Identify which cell holds the provided text, then report its [x, y] central coordinate. 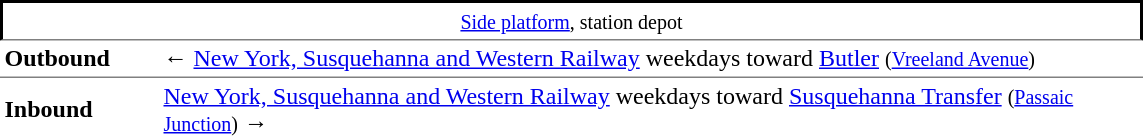
Outbound [80, 59]
Side platform, station depot [572, 20]
← New York, Susquehanna and Western Railway weekdays toward Butler (Vreeland Avenue) [651, 59]
